Provide the (X, Y) coordinate of the cell's center where the given text is located.  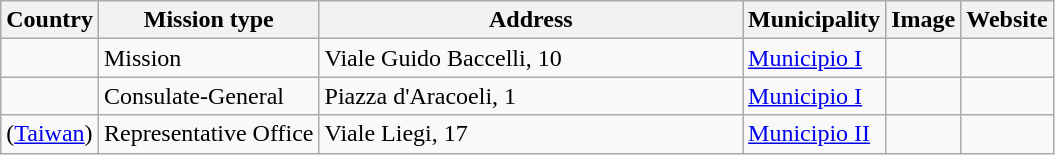
Mission (208, 58)
Piazza d'Aracoeli, 1 (531, 96)
Address (531, 20)
Representative Office (208, 134)
Viale Guido Baccelli, 10 (531, 58)
Municipality (814, 20)
Mission type (208, 20)
(Taiwan) (50, 134)
Website (1007, 20)
Municipio II (814, 134)
Consulate-General (208, 96)
Country (50, 20)
Image (924, 20)
Viale Liegi, 17 (531, 134)
